Find where the given text appears and provide that cell's center as [x, y] coordinate. 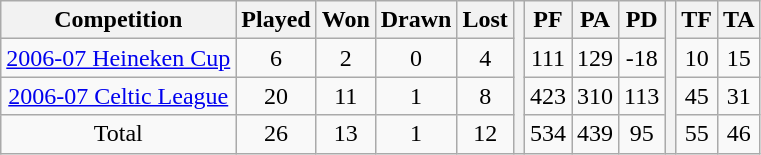
31 [740, 96]
111 [548, 58]
2006-07 Celtic League [118, 96]
12 [485, 134]
Total [118, 134]
113 [642, 96]
6 [276, 58]
20 [276, 96]
534 [548, 134]
423 [548, 96]
0 [416, 58]
129 [596, 58]
PF [548, 20]
Competition [118, 20]
2 [346, 58]
Lost [485, 20]
11 [346, 96]
Played [276, 20]
PA [596, 20]
PD [642, 20]
439 [596, 134]
Drawn [416, 20]
4 [485, 58]
15 [740, 58]
310 [596, 96]
45 [697, 96]
26 [276, 134]
46 [740, 134]
10 [697, 58]
95 [642, 134]
Won [346, 20]
-18 [642, 58]
55 [697, 134]
2006-07 Heineken Cup [118, 58]
TF [697, 20]
13 [346, 134]
8 [485, 96]
TA [740, 20]
